For the text-containing cell, return its midpoint in [x, y] coordinate format. 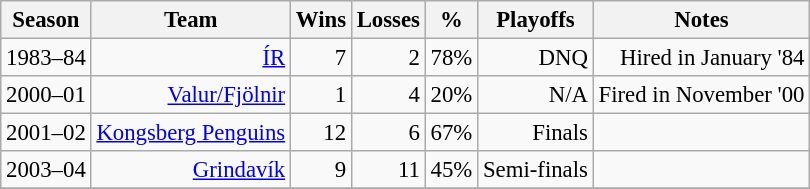
2003–04 [46, 170]
2 [388, 58]
1 [320, 95]
Hired in January '84 [702, 58]
67% [451, 133]
11 [388, 170]
1983–84 [46, 58]
45% [451, 170]
Wins [320, 20]
Kongsberg Penguins [190, 133]
9 [320, 170]
2001–02 [46, 133]
Season [46, 20]
4 [388, 95]
7 [320, 58]
% [451, 20]
Notes [702, 20]
Grindavík [190, 170]
Finals [536, 133]
20% [451, 95]
78% [451, 58]
Playoffs [536, 20]
ÍR [190, 58]
DNQ [536, 58]
Semi-finals [536, 170]
Team [190, 20]
Losses [388, 20]
12 [320, 133]
Valur/Fjölnir [190, 95]
2000–01 [46, 95]
N/A [536, 95]
6 [388, 133]
Fired in November '00 [702, 95]
